From the cell containing the given text, extract its center point as (X, Y) coordinate. 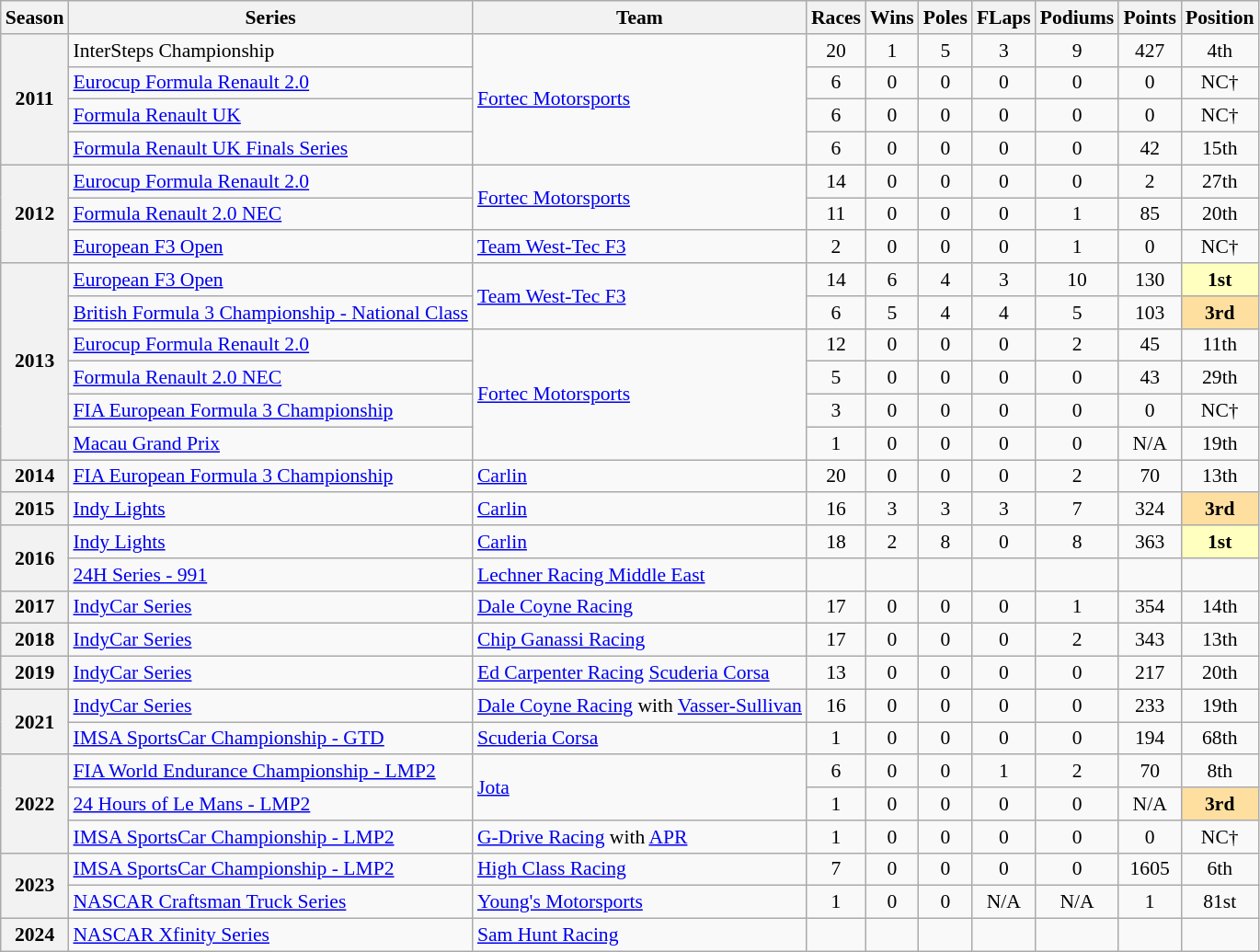
2012 (35, 213)
2018 (35, 640)
FLaps (1004, 17)
343 (1150, 640)
Podiums (1078, 17)
2023 (35, 885)
Jota (640, 787)
2011 (35, 99)
13 (836, 673)
2021 (35, 721)
IMSA SportsCar Championship - GTD (270, 739)
2024 (35, 935)
2014 (35, 476)
Lechner Racing Middle East (640, 575)
High Class Racing (640, 869)
11 (836, 214)
2019 (35, 673)
Ed Carpenter Racing Scuderia Corsa (640, 673)
Formula Renault UK (270, 116)
Scuderia Corsa (640, 739)
43 (1150, 378)
Wins (892, 17)
2013 (35, 361)
68th (1220, 739)
Sam Hunt Racing (640, 935)
Macau Grand Prix (270, 443)
NASCAR Craftsman Truck Series (270, 902)
Dale Coyne Racing with Vasser-Sullivan (640, 705)
130 (1150, 280)
194 (1150, 739)
1605 (1150, 869)
2022 (35, 804)
217 (1150, 673)
45 (1150, 345)
354 (1150, 607)
Points (1150, 17)
15th (1220, 149)
Season (35, 17)
85 (1150, 214)
24H Series - 991 (270, 575)
Poles (945, 17)
Races (836, 17)
10 (1078, 280)
42 (1150, 149)
11th (1220, 345)
103 (1150, 313)
233 (1150, 705)
363 (1150, 542)
Young's Motorsports (640, 902)
Chip Ganassi Racing (640, 640)
Series (270, 17)
2017 (35, 607)
FIA World Endurance Championship - LMP2 (270, 772)
Dale Coyne Racing (640, 607)
Position (1220, 17)
InterSteps Championship (270, 51)
British Formula 3 Championship - National Class (270, 313)
14th (1220, 607)
427 (1150, 51)
6th (1220, 869)
324 (1150, 510)
2016 (35, 557)
27th (1220, 181)
Formula Renault UK Finals Series (270, 149)
Team (640, 17)
18 (836, 542)
G-Drive Racing with APR (640, 837)
81st (1220, 902)
NASCAR Xfinity Series (270, 935)
24 Hours of Le Mans - LMP2 (270, 804)
9 (1078, 51)
8th (1220, 772)
12 (836, 345)
29th (1220, 378)
2015 (35, 510)
4th (1220, 51)
